Provide the [x, y] coordinate of the cell's center where the given text is located.  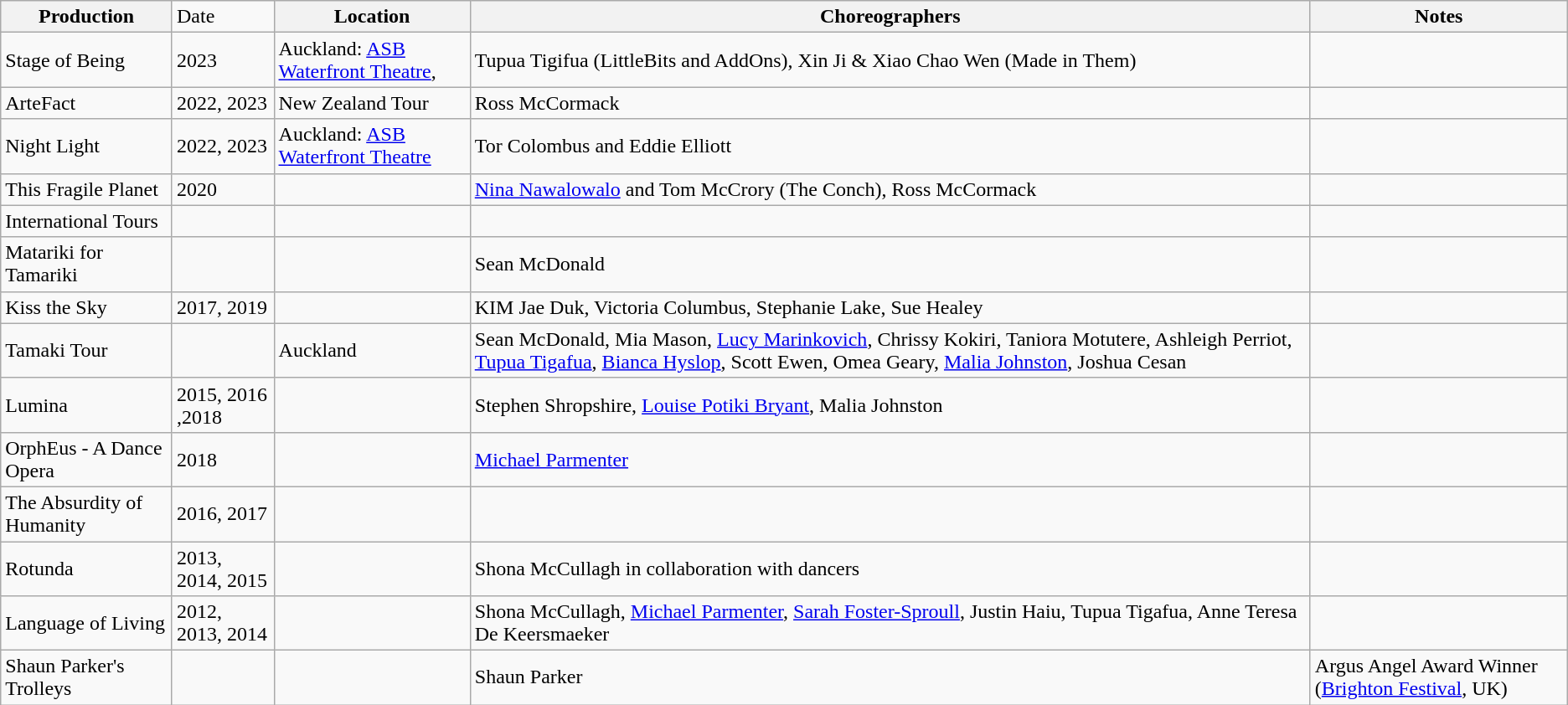
Sean McDonald [890, 265]
2017, 2019 [223, 307]
Nina Nawalowalo and Tom McCrory (The Conch), Ross McCormack [890, 189]
Choreographers [890, 17]
Auckland [372, 350]
Shona McCullagh, Michael Parmenter, Sarah Foster-Sproull, Justin Haiu, Tupua Tigafua, Anne Teresa De Keersmaeker [890, 623]
ArteFact [87, 103]
KIM Jae Duk, Victoria Columbus, Stephanie Lake, Sue Healey [890, 307]
Stage of Being [87, 60]
Matariki for Tamariki [87, 265]
Argus Angel Award Winner (Brighton Festival, UK) [1439, 678]
Auckland: ASB Waterfront Theatre [372, 146]
Location [372, 17]
Date [223, 17]
Tor Colombus and Eddie Elliott [890, 146]
Shona McCullagh in collaboration with dancers [890, 568]
New Zealand Tour [372, 103]
Shaun Parker [890, 678]
Ross McCormack [890, 103]
2012, 2013, 2014 [223, 623]
Tupua Tigifua (LittleBits and AddOns), Xin Ji & Xiao Chao Wen (Made in Them) [890, 60]
Kiss the Sky [87, 307]
2015, 2016 ,2018 [223, 405]
This Fragile Planet [87, 189]
Production [87, 17]
Language of Living [87, 623]
Auckland: ASB Waterfront Theatre, [372, 60]
2018 [223, 459]
Shaun Parker's Trolleys [87, 678]
2013, 2014, 2015 [223, 568]
The Absurdity of Humanity [87, 514]
Night Light [87, 146]
Lumina [87, 405]
2023 [223, 60]
2016, 2017 [223, 514]
Stephen Shropshire, Louise Potiki Bryant, Malia Johnston [890, 405]
Tamaki Tour [87, 350]
Notes [1439, 17]
Rotunda [87, 568]
2020 [223, 189]
OrphEus - A Dance Opera [87, 459]
Michael Parmenter [890, 459]
International Tours [87, 221]
